Output the [x, y] coordinate of the center of the cell containing the given text.  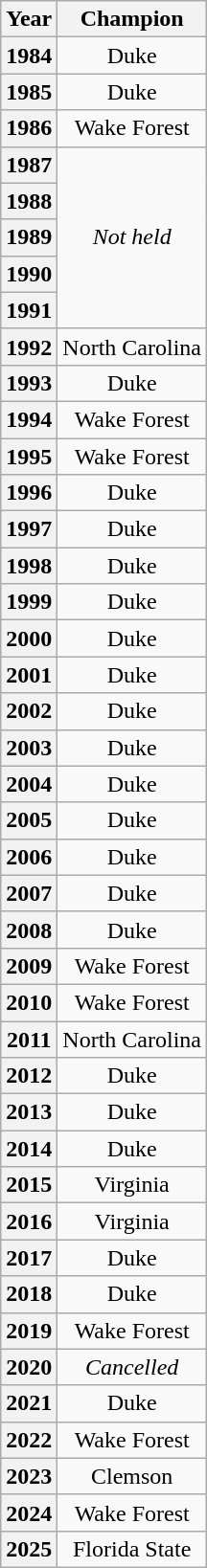
2007 [29, 893]
Year [29, 19]
2010 [29, 1002]
2011 [29, 1039]
2018 [29, 1294]
Not held [132, 237]
2024 [29, 1512]
2025 [29, 1549]
1999 [29, 602]
1988 [29, 201]
2005 [29, 820]
Clemson [132, 1476]
2014 [29, 1149]
1986 [29, 128]
1992 [29, 347]
2021 [29, 1403]
2000 [29, 638]
1995 [29, 457]
1984 [29, 56]
2019 [29, 1331]
2022 [29, 1440]
1989 [29, 237]
1994 [29, 419]
2013 [29, 1112]
2017 [29, 1258]
Florida State [132, 1549]
2012 [29, 1076]
2020 [29, 1367]
2006 [29, 857]
2016 [29, 1221]
2001 [29, 675]
2023 [29, 1476]
2009 [29, 966]
Cancelled [132, 1367]
1998 [29, 566]
2004 [29, 784]
2008 [29, 930]
1990 [29, 274]
1997 [29, 529]
2003 [29, 748]
2002 [29, 711]
2015 [29, 1185]
Champion [132, 19]
1991 [29, 310]
1987 [29, 165]
1996 [29, 493]
1993 [29, 383]
1985 [29, 92]
